Detect which cell encompasses the target text, then output its (X, Y) center coordinate. 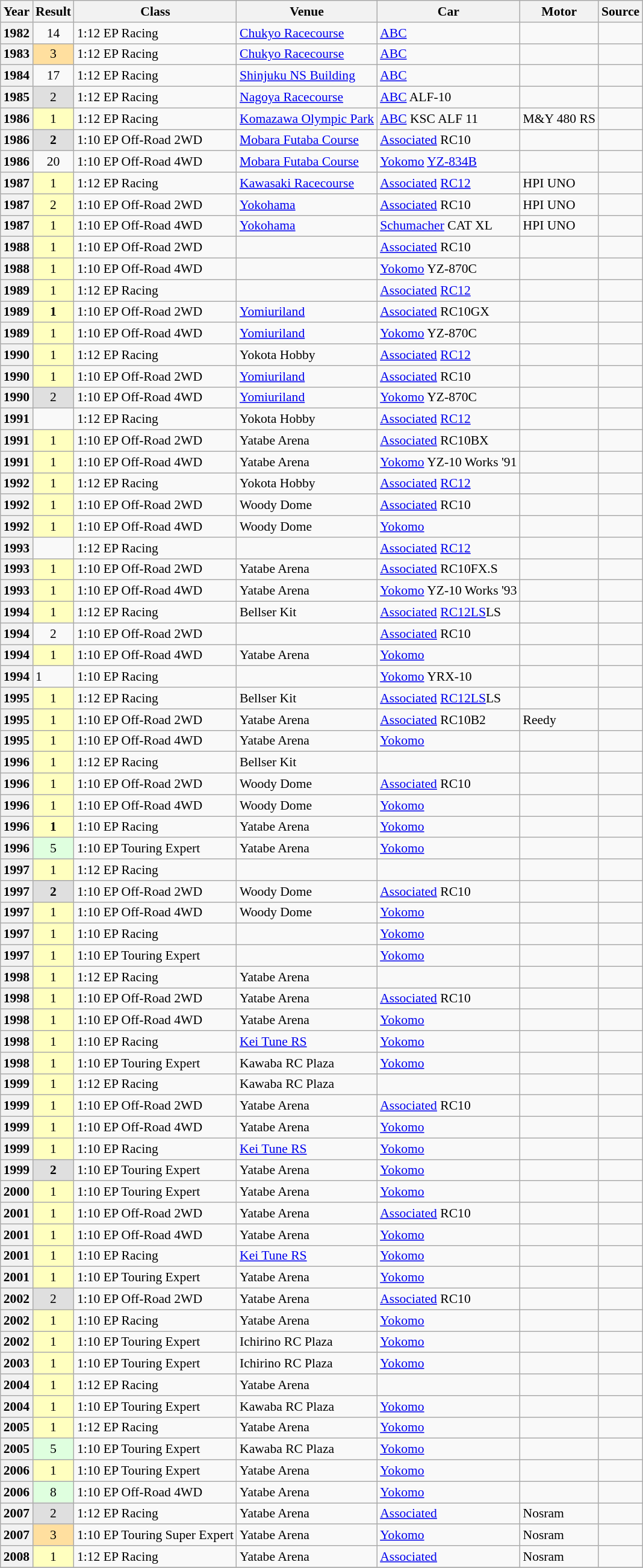
Kawasaki Racecourse (307, 183)
Yokomo YRX-10 (448, 677)
1:10 EP Touring Super Expert (155, 1535)
Car (448, 11)
Shinjuku NS Building (307, 76)
Yokomo YZ-10 Works '93 (448, 591)
ABC KSC ALF 11 (448, 119)
Source (620, 11)
M&Y 480 RS (559, 119)
14 (53, 33)
Associated RC10FX.S (448, 569)
Motor (559, 11)
Associated RC10B2 (448, 720)
1985 (17, 98)
8 (53, 1492)
20 (53, 162)
Yokomo YZ-10 Works '91 (448, 462)
Venue (307, 11)
Class (155, 11)
2008 (17, 1557)
Komazawa Olympic Park (307, 119)
Reedy (559, 720)
1984 (17, 76)
Nagoya Racecourse (307, 98)
1982 (17, 33)
Associated RC10GX (448, 312)
2003 (17, 1364)
Associated RC10BX (448, 441)
2000 (17, 1192)
17 (53, 76)
Year (17, 11)
1983 (17, 54)
ABC ALF-10 (448, 98)
Yokomo YZ-834B (448, 162)
Result (53, 11)
Schumacher CAT XL (448, 226)
